Capture the cell that displays the provided text and extract its (X, Y) central coordinate. 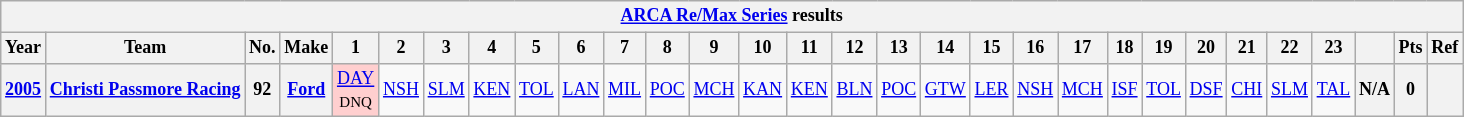
13 (899, 48)
LER (992, 90)
15 (992, 48)
Pts (1410, 48)
DSF (1206, 90)
8 (667, 48)
17 (1083, 48)
22 (1290, 48)
Christi Passmore Racing (144, 90)
19 (1164, 48)
21 (1247, 48)
No. (262, 48)
10 (763, 48)
Ref (1445, 48)
2005 (24, 90)
5 (536, 48)
N/A (1375, 90)
9 (714, 48)
Make (306, 48)
6 (581, 48)
Ford (306, 90)
92 (262, 90)
12 (854, 48)
ISF (1124, 90)
11 (809, 48)
23 (1333, 48)
TAL (1333, 90)
16 (1036, 48)
20 (1206, 48)
4 (492, 48)
1 (356, 48)
LAN (581, 90)
DAYDNQ (356, 90)
CHI (1247, 90)
18 (1124, 48)
14 (945, 48)
Year (24, 48)
GTW (945, 90)
3 (446, 48)
ARCA Re/Max Series results (732, 16)
KAN (763, 90)
BLN (854, 90)
MIL (625, 90)
7 (625, 48)
Team (144, 48)
2 (402, 48)
0 (1410, 90)
